From the cell containing the given text, extract its center point as [X, Y] coordinate. 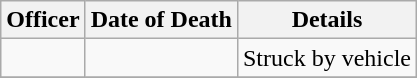
Date of Death [161, 20]
Struck by vehicle [326, 58]
Officer [43, 20]
Details [326, 20]
